Locate the cell with the specified text and output its (x, y) center coordinate. 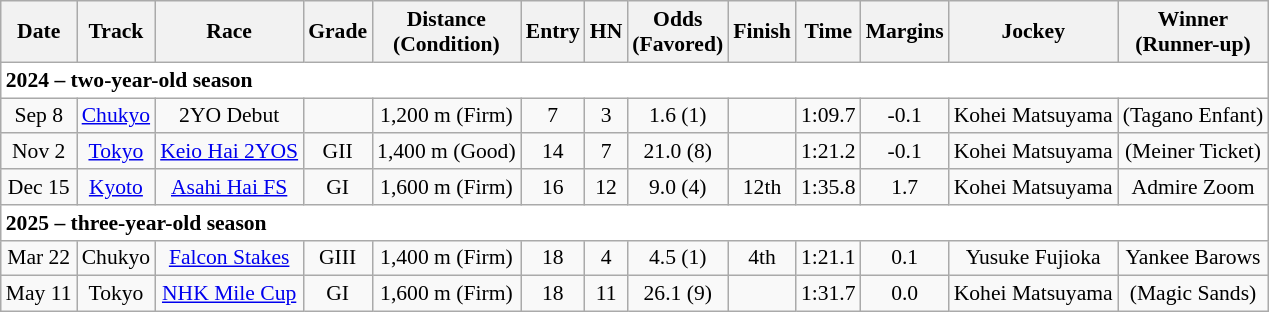
1:21.1 (828, 258)
16 (553, 187)
(Meiner Ticket) (1194, 152)
Kyoto (116, 187)
Falcon Stakes (229, 258)
4 (606, 258)
1:21.2 (828, 152)
Race (229, 32)
Odds(Favored) (678, 32)
Jockey (1034, 32)
Margins (905, 32)
Nov 2 (39, 152)
NHK Mile Cup (229, 294)
Dec 15 (39, 187)
Track (116, 32)
Mar 22 (39, 258)
2YO Debut (229, 116)
0.1 (905, 258)
Asahi Hai FS (229, 187)
1:31.7 (828, 294)
HN (606, 32)
1,200 m (Firm) (446, 116)
1,400 m (Good) (446, 152)
Yankee Barows (1194, 258)
Finish (762, 32)
GIII (338, 258)
26.1 (9) (678, 294)
GII (338, 152)
Admire Zoom (1194, 187)
11 (606, 294)
Yusuke Fujioka (1034, 258)
Winner(Runner-up) (1194, 32)
1,400 m (Firm) (446, 258)
2024 – two-year-old season (635, 80)
Date (39, 32)
1:09.7 (828, 116)
(Magic Sands) (1194, 294)
4th (762, 258)
4.5 (1) (678, 258)
9.0 (4) (678, 187)
12 (606, 187)
Distance(Condition) (446, 32)
Entry (553, 32)
0.0 (905, 294)
Time (828, 32)
1:35.8 (828, 187)
21.0 (8) (678, 152)
1.6 (1) (678, 116)
2025 – three-year-old season (635, 223)
(Tagano Enfant) (1194, 116)
3 (606, 116)
12th (762, 187)
14 (553, 152)
May 11 (39, 294)
1.7 (905, 187)
Sep 8 (39, 116)
Grade (338, 32)
Keio Hai 2YOS (229, 152)
